Extract the [x, y] coordinate from the center of the cell holding the provided text.  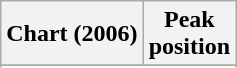
Chart (2006) [72, 34]
Peakposition [189, 34]
